Locate the cell with the specified text and output its (X, Y) center coordinate. 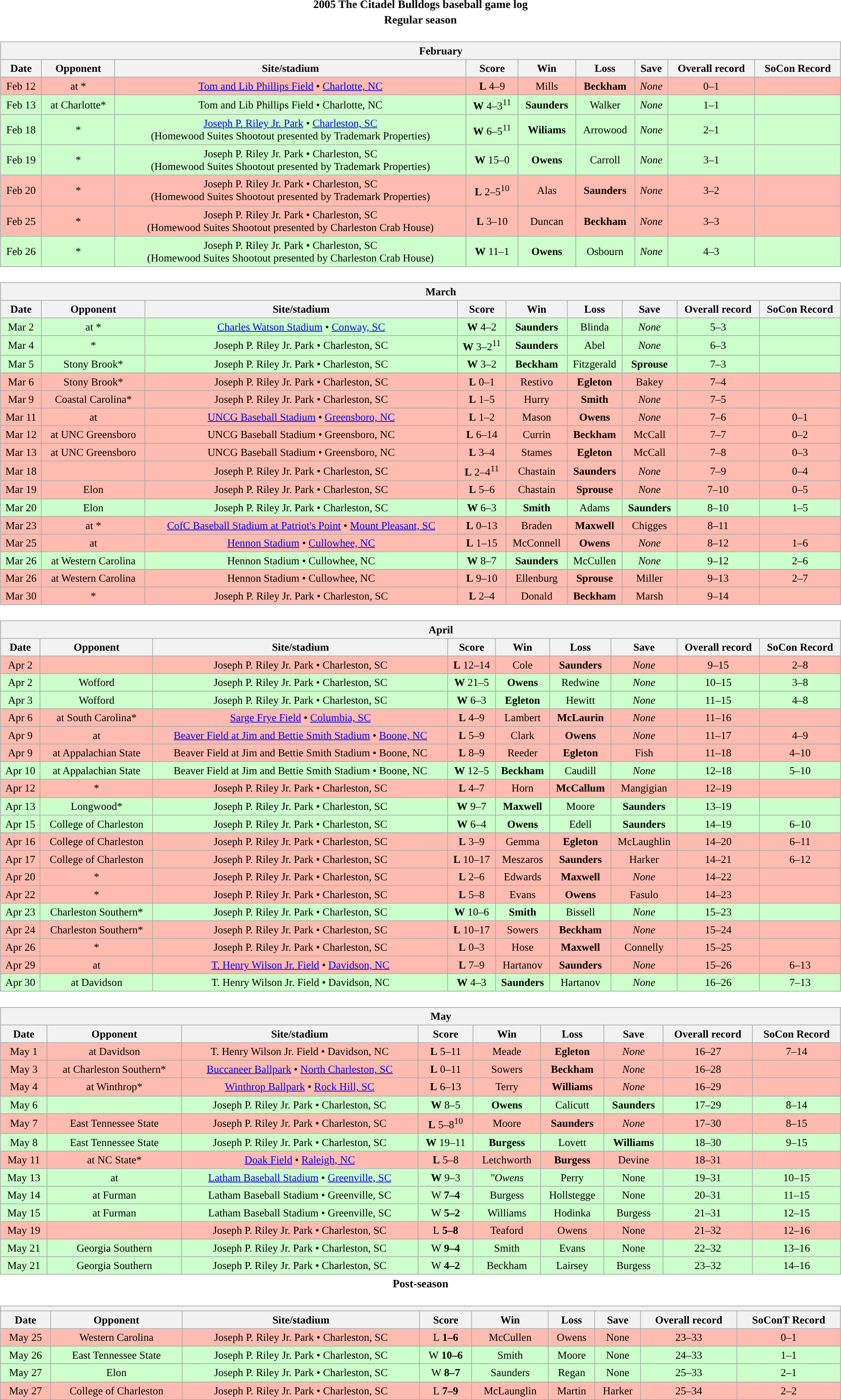
4–8 (800, 700)
9–13 (718, 578)
Carroll (605, 161)
8–14 (796, 1105)
Devine (634, 1160)
13–16 (796, 1248)
Mangigian (644, 788)
Feb 18 (21, 130)
Osbourn (605, 252)
5–10 (800, 771)
Edell (581, 824)
Mar 13 (21, 453)
Mills (547, 86)
McLaunglin (510, 1391)
Apr 16 (21, 841)
7–4 (718, 382)
20–31 (708, 1195)
McConnell (537, 543)
7–13 (800, 983)
Bakey (650, 382)
13–19 (718, 806)
0–5 (800, 490)
Fish (644, 753)
7–8 (718, 453)
L 0–1 (482, 382)
Stames (537, 453)
1–6 (800, 543)
7–3 (718, 364)
16–27 (708, 1052)
March (420, 292)
Apr 10 (21, 771)
Arrowood (605, 130)
Apr 17 (21, 859)
14–19 (718, 824)
L 12–14 (471, 665)
Ellenburg (537, 578)
L 5–9 (471, 736)
15–25 (718, 947)
5–3 (718, 327)
4–9 (800, 736)
Redwine (581, 683)
Mar 20 (21, 508)
L 4–7 (471, 788)
12–16 (796, 1231)
W 8–5 (446, 1105)
Mason (537, 417)
Meszaros (522, 859)
L 8–9 (471, 753)
18–30 (708, 1142)
Bissell (581, 912)
Alas (547, 191)
6–3 (718, 345)
Connelly (644, 947)
Terry (507, 1087)
6–11 (800, 841)
16–26 (718, 983)
Winthrop Ballpark • Rock Hill, SC (300, 1087)
W 19–11 (446, 1142)
W 6–511 (492, 130)
3–8 (800, 683)
Mar 2 (21, 327)
Apr 20 (21, 877)
Apr 30 (21, 983)
Doak Field • Raleigh, NC (300, 1160)
7–9 (718, 471)
0–3 (800, 453)
7–10 (718, 490)
0–2 (800, 435)
14–22 (718, 877)
15–26 (718, 965)
W 11–1 (492, 252)
4–10 (800, 753)
21–32 (708, 1231)
Currin (537, 435)
6–13 (800, 965)
16–28 (708, 1069)
23–32 (708, 1266)
Apr 29 (21, 965)
4–3 (711, 252)
Feb 19 (21, 161)
Hollstegge (573, 1195)
"Owens (507, 1177)
Feb 20 (21, 191)
L 2–6 (471, 877)
May 3 (24, 1069)
Letchworth (507, 1160)
3–3 (711, 221)
Mar 25 (21, 543)
19–31 (708, 1177)
16–29 (708, 1087)
24–33 (688, 1355)
14–23 (718, 894)
2–6 (800, 561)
Apr 6 (21, 718)
May 25 (25, 1338)
6–12 (800, 859)
7–6 (718, 417)
L 1–5 (482, 400)
Apr 24 (21, 930)
15–23 (718, 912)
11–18 (718, 753)
May 13 (24, 1177)
Chigges (650, 525)
at South Carolina* (97, 718)
Hewitt (581, 700)
L 6–13 (446, 1087)
8–12 (718, 543)
W 4–3 (471, 983)
Fitzgerald (595, 364)
Abel (595, 345)
W 6–4 (471, 824)
8–10 (718, 508)
11–17 (718, 736)
L 9–10 (482, 578)
CofC Baseball Stadium at Patriot's Point • Mount Pleasant, SC (301, 525)
L 2–510 (492, 191)
12–19 (718, 788)
Feb 12 (21, 86)
W 9–4 (446, 1248)
Horn (522, 788)
1–5 (800, 508)
8–15 (796, 1123)
Calicutt (573, 1105)
Apr 15 (21, 824)
Apr 12 (21, 788)
at Charlotte* (78, 105)
Regan (572, 1373)
May 15 (24, 1213)
Marsh (650, 596)
SoConT Record (789, 1320)
6–10 (800, 824)
Coastal Carolina* (93, 400)
McLaurin (581, 718)
at NC State* (115, 1160)
Mar 30 (21, 596)
May 19 (24, 1231)
Adams (595, 508)
Lairsey (573, 1266)
Wiliams (547, 130)
Duncan (547, 221)
Mar 4 (21, 345)
Hodinka (573, 1213)
L 0–11 (446, 1069)
May 1 (24, 1052)
Teaford (507, 1231)
Mar 18 (21, 471)
W 9–3 (446, 1177)
W 9–7 (471, 806)
L 1–2 (482, 417)
11–16 (718, 718)
May (420, 1016)
Apr 23 (21, 912)
Donald (537, 596)
Apr 22 (21, 894)
Western Carolina (116, 1338)
Miller (650, 578)
L 0–3 (471, 947)
February (420, 51)
Longwood* (97, 806)
Braden (537, 525)
25–34 (688, 1391)
2–2 (789, 1391)
W 7–4 (446, 1195)
L 3–10 (492, 221)
April (420, 630)
Meade (507, 1052)
Edwards (522, 877)
14–16 (796, 1266)
23–33 (688, 1338)
Fasulo (644, 894)
18–31 (708, 1160)
9–14 (718, 596)
Caudill (581, 771)
Feb 13 (21, 105)
Gemma (522, 841)
Hose (522, 947)
May 6 (24, 1105)
7–14 (796, 1052)
Clark (522, 736)
Apr 3 (21, 700)
May 7 (24, 1123)
Blinda (595, 327)
7–7 (718, 435)
25–33 (688, 1373)
W 5–2 (446, 1213)
L 2–4 (482, 596)
Mar 6 (21, 382)
17–29 (708, 1105)
Mar 12 (21, 435)
2–8 (800, 665)
Lambert (522, 718)
L 1–6 (446, 1338)
L 2–411 (482, 471)
2–7 (800, 578)
17–30 (708, 1123)
Charles Watson Stadium • Conway, SC (301, 327)
Mar 19 (21, 490)
Feb 26 (21, 252)
22–32 (708, 1248)
Hurry (537, 400)
Reeder (522, 753)
14–21 (718, 859)
Mar 9 (21, 400)
W 4–311 (492, 105)
Apr 26 (21, 947)
May 4 (24, 1087)
L 5–11 (446, 1052)
May 8 (24, 1142)
L 3–4 (482, 453)
McLaughlin (644, 841)
12–15 (796, 1213)
L 5–6 (482, 490)
21–31 (708, 1213)
at Winthrop* (115, 1087)
May 11 (24, 1160)
W 3–211 (482, 345)
Lovett (573, 1142)
3–1 (711, 161)
9–12 (718, 561)
Feb 25 (21, 221)
Mar 11 (21, 417)
W 3–2 (482, 364)
12–18 (718, 771)
at Charleston Southern* (115, 1069)
L 1–15 (482, 543)
McCallum (581, 788)
Buccaneer Ballpark • North Charleston, SC (300, 1069)
W 12–5 (471, 771)
15–24 (718, 930)
L 0–13 (482, 525)
W 21–5 (471, 683)
Cole (522, 665)
L 5–810 (446, 1123)
Martin (572, 1391)
L 6–14 (482, 435)
Mar 23 (21, 525)
Walker (605, 105)
W 15–0 (492, 161)
Apr 13 (21, 806)
May 26 (25, 1355)
Restivo (537, 382)
3–2 (711, 191)
Perry (573, 1177)
14–20 (718, 841)
Sarge Frye Field • Columbia, SC (300, 718)
8–11 (718, 525)
Mar 5 (21, 364)
May 14 (24, 1195)
0–4 (800, 471)
L 3–9 (471, 841)
7–5 (718, 400)
